Pinpoint the cell where the given text exists, returning its [X, Y] midpoint coordinate. 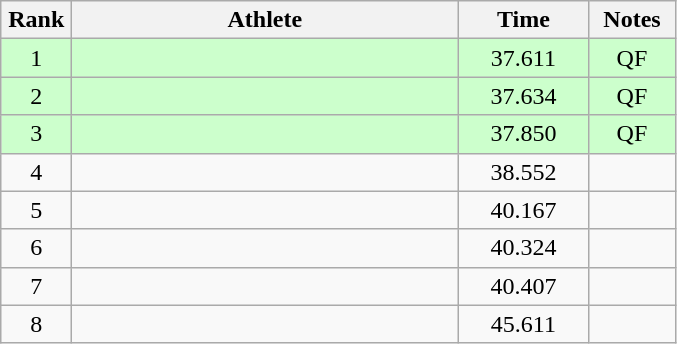
Time [524, 20]
2 [36, 96]
37.611 [524, 58]
45.611 [524, 324]
37.634 [524, 96]
4 [36, 172]
6 [36, 248]
40.324 [524, 248]
37.850 [524, 134]
40.167 [524, 210]
7 [36, 286]
Athlete [265, 20]
5 [36, 210]
40.407 [524, 286]
Notes [632, 20]
Rank [36, 20]
8 [36, 324]
3 [36, 134]
1 [36, 58]
38.552 [524, 172]
